Output the [X, Y] coordinate of the center of the cell containing the given text.  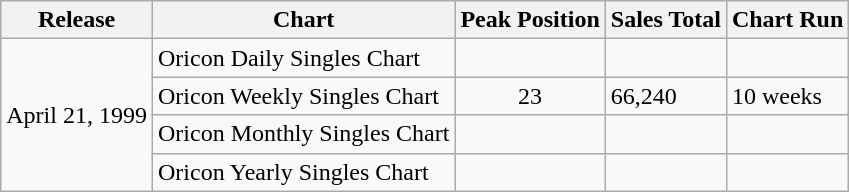
Sales Total [666, 20]
66,240 [666, 96]
April 21, 1999 [77, 115]
10 weeks [787, 96]
Oricon Yearly Singles Chart [303, 172]
23 [530, 96]
Release [77, 20]
Oricon Daily Singles Chart [303, 58]
Chart [303, 20]
Peak Position [530, 20]
Oricon Monthly Singles Chart [303, 134]
Chart Run [787, 20]
Oricon Weekly Singles Chart [303, 96]
